Locate the cell with the specified text and output its [X, Y] center coordinate. 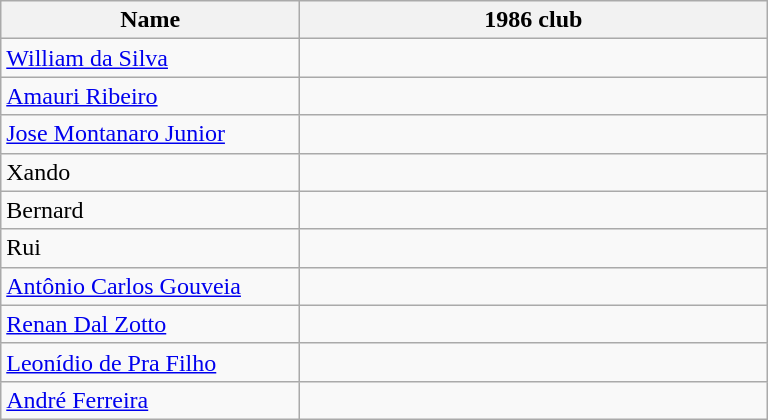
Jose Montanaro Junior [150, 134]
Rui [150, 248]
Amauri Ribeiro [150, 96]
William da Silva [150, 58]
1986 club [534, 20]
Name [150, 20]
Renan Dal Zotto [150, 324]
Antônio Carlos Gouveia [150, 286]
Xando [150, 172]
Bernard [150, 210]
André Ferreira [150, 400]
Leonídio de Pra Filho [150, 362]
